Extract the [x, y] coordinate from the center of the cell holding the provided text.  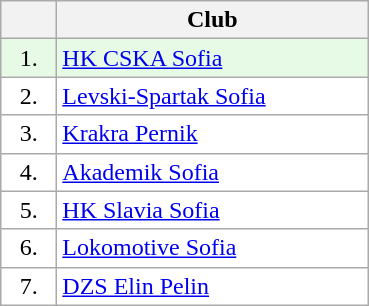
HK Slavia Sofia [212, 210]
7. [29, 286]
Akademik Sofia [212, 172]
DZS Elin Pelin [212, 286]
Krakra Pernik [212, 134]
4. [29, 172]
Lokomotive Sofia [212, 248]
3. [29, 134]
1. [29, 58]
2. [29, 96]
6. [29, 248]
5. [29, 210]
Levski-Spartak Sofia [212, 96]
Club [212, 20]
HK CSKA Sofia [212, 58]
